Pinpoint the cell where the given text exists, returning its (X, Y) midpoint coordinate. 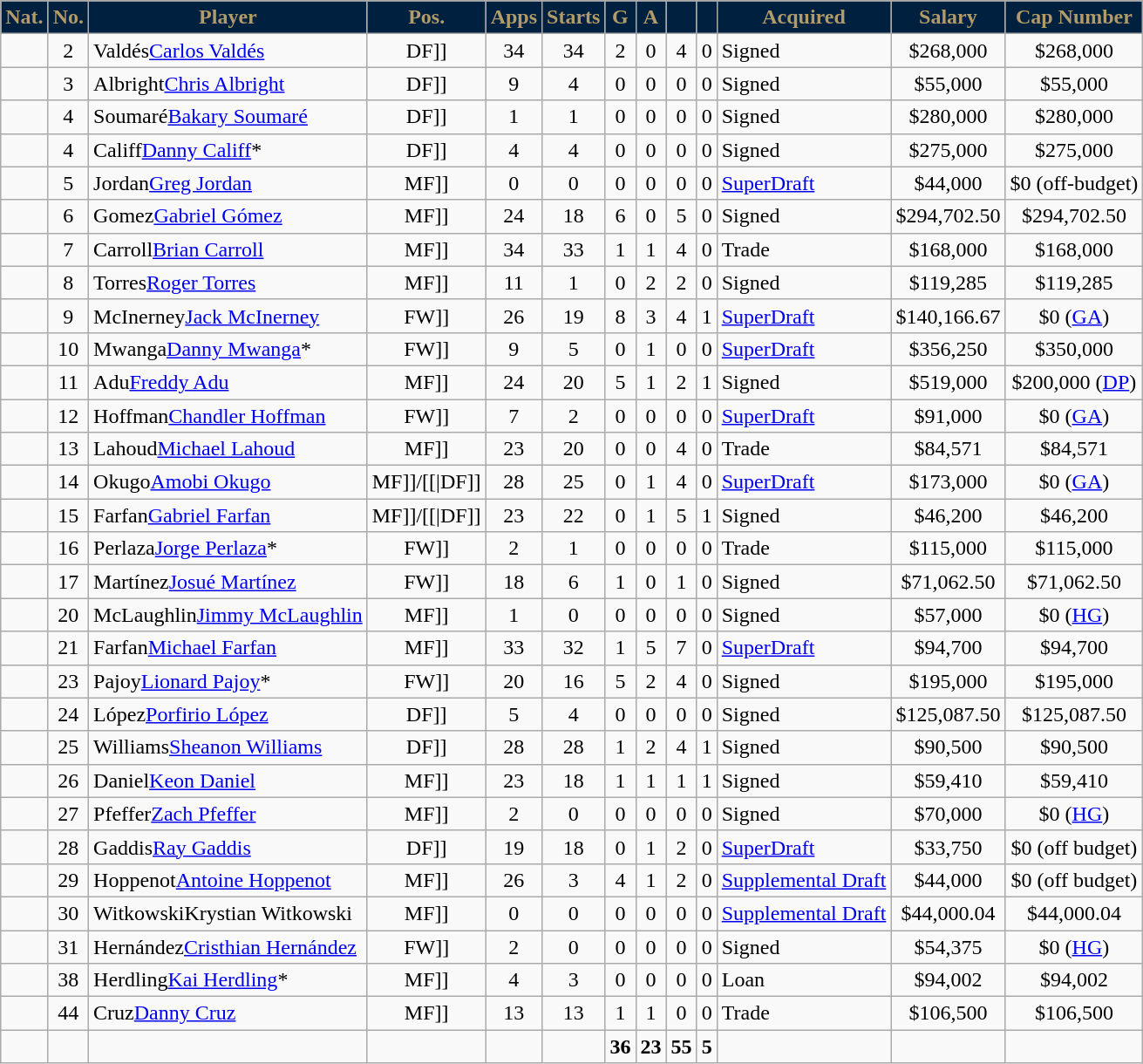
31 (68, 946)
MwangaDanny Mwanga* (228, 349)
$54,375 (949, 946)
38 (68, 980)
LahoudMichael Lahoud (228, 449)
22 (574, 515)
MartínezJosué Martínez (228, 582)
JordanGreg Jordan (228, 183)
17 (68, 582)
21 (68, 648)
Acquired (804, 17)
AduFreddy Adu (228, 382)
CarrollBrian Carroll (228, 249)
McInerneyJack McInerney (228, 316)
$350,000 (1074, 349)
CaliffDanny Califf* (228, 150)
PerlazaJorge Perlaza* (228, 549)
WitkowskiKrystian Witkowski (228, 913)
HerdlingKai Herdling* (228, 980)
32 (574, 648)
GaddisRay Gaddis (228, 847)
No. (68, 17)
$173,000 (949, 482)
55 (682, 1047)
29 (68, 880)
$356,250 (949, 349)
$140,166.67 (949, 316)
$200,000 (DP) (1074, 382)
Nat. (24, 17)
LópezPorfirio López (228, 714)
PajoyLionard Pajoy* (228, 681)
14 (68, 482)
A (650, 17)
10 (68, 349)
$57,000 (949, 615)
12 (68, 416)
AlbrightChris Albright (228, 84)
$70,000 (949, 814)
Cap Number (1074, 17)
Loan (804, 980)
44 (68, 1013)
McLaughlinJimmy McLaughlin (228, 615)
TorresRoger Torres (228, 283)
Salary (949, 17)
30 (68, 913)
OkugoAmobi Okugo (228, 482)
HoppenotAntoine Hoppenot (228, 880)
$91,000 (949, 416)
FarfanMichael Farfan (228, 648)
GomezGabriel Gómez (228, 216)
36 (621, 1047)
CruzDanny Cruz (228, 1013)
27 (68, 814)
HoffmanChandler Hoffman (228, 416)
PfefferZach Pfeffer (228, 814)
15 (68, 515)
ValdésCarlos Valdés (228, 51)
DanielKeon Daniel (228, 781)
G (621, 17)
HernándezCristhian Hernández (228, 946)
$519,000 (949, 382)
Player (228, 17)
Pos. (426, 17)
SoumaréBakary Soumaré (228, 117)
$0 (off-budget) (1074, 183)
WilliamsSheanon Williams (228, 747)
Starts (574, 17)
FarfanGabriel Farfan (228, 515)
$33,750 (949, 847)
Apps (514, 17)
